Search for the cell housing the specified text and yield its (x, y) center coordinate. 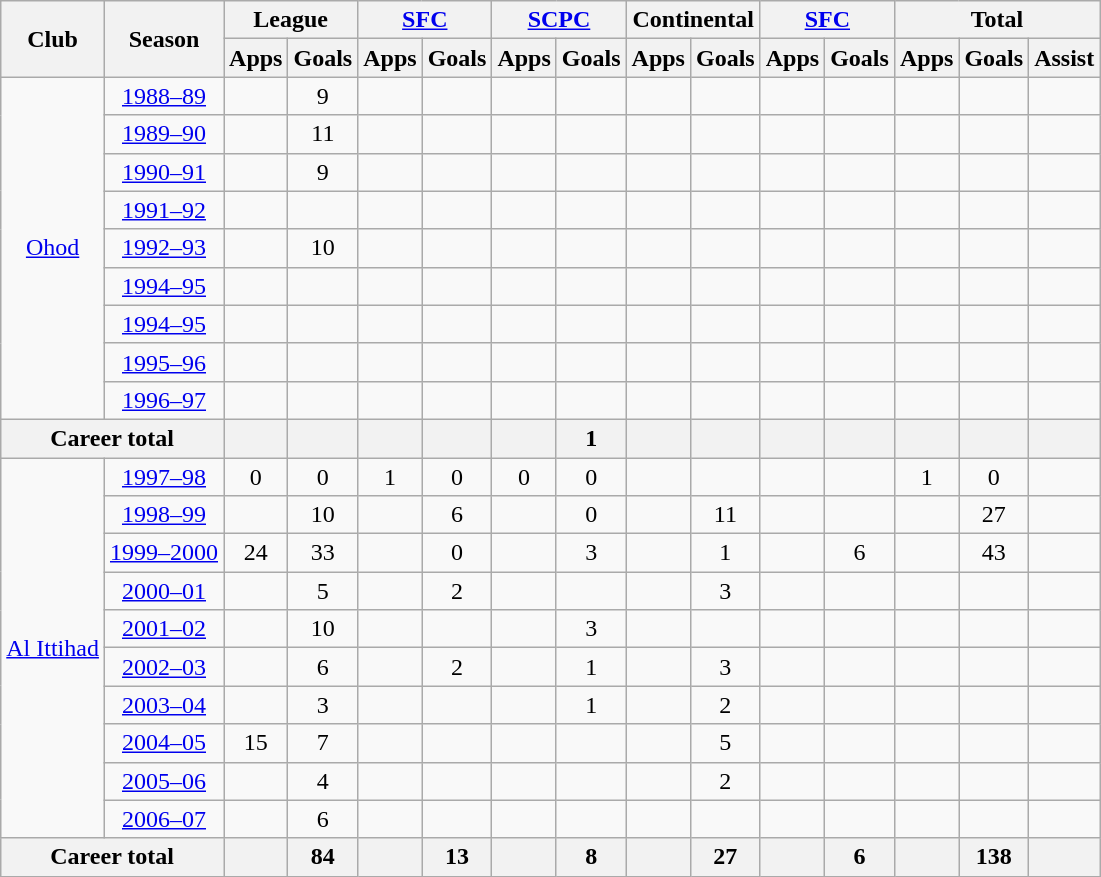
43 (994, 553)
1990–91 (164, 172)
2003–04 (164, 705)
1999–2000 (164, 553)
League (291, 20)
1992–93 (164, 248)
Club (53, 39)
24 (256, 553)
13 (457, 857)
1989–90 (164, 134)
1995–96 (164, 362)
84 (323, 857)
1998–99 (164, 515)
8 (591, 857)
SCPC (559, 20)
2001–02 (164, 629)
7 (323, 743)
4 (323, 781)
1988–89 (164, 96)
15 (256, 743)
33 (323, 553)
1991–92 (164, 210)
1996–97 (164, 400)
2004–05 (164, 743)
Season (164, 39)
Ohod (53, 248)
2006–07 (164, 819)
Al Ittihad (53, 648)
2000–01 (164, 591)
138 (994, 857)
Assist (1064, 58)
2005–06 (164, 781)
2002–03 (164, 667)
Total (996, 20)
1997–98 (164, 477)
Continental (693, 20)
